Detect which cell encompasses the target text, then output its (x, y) center coordinate. 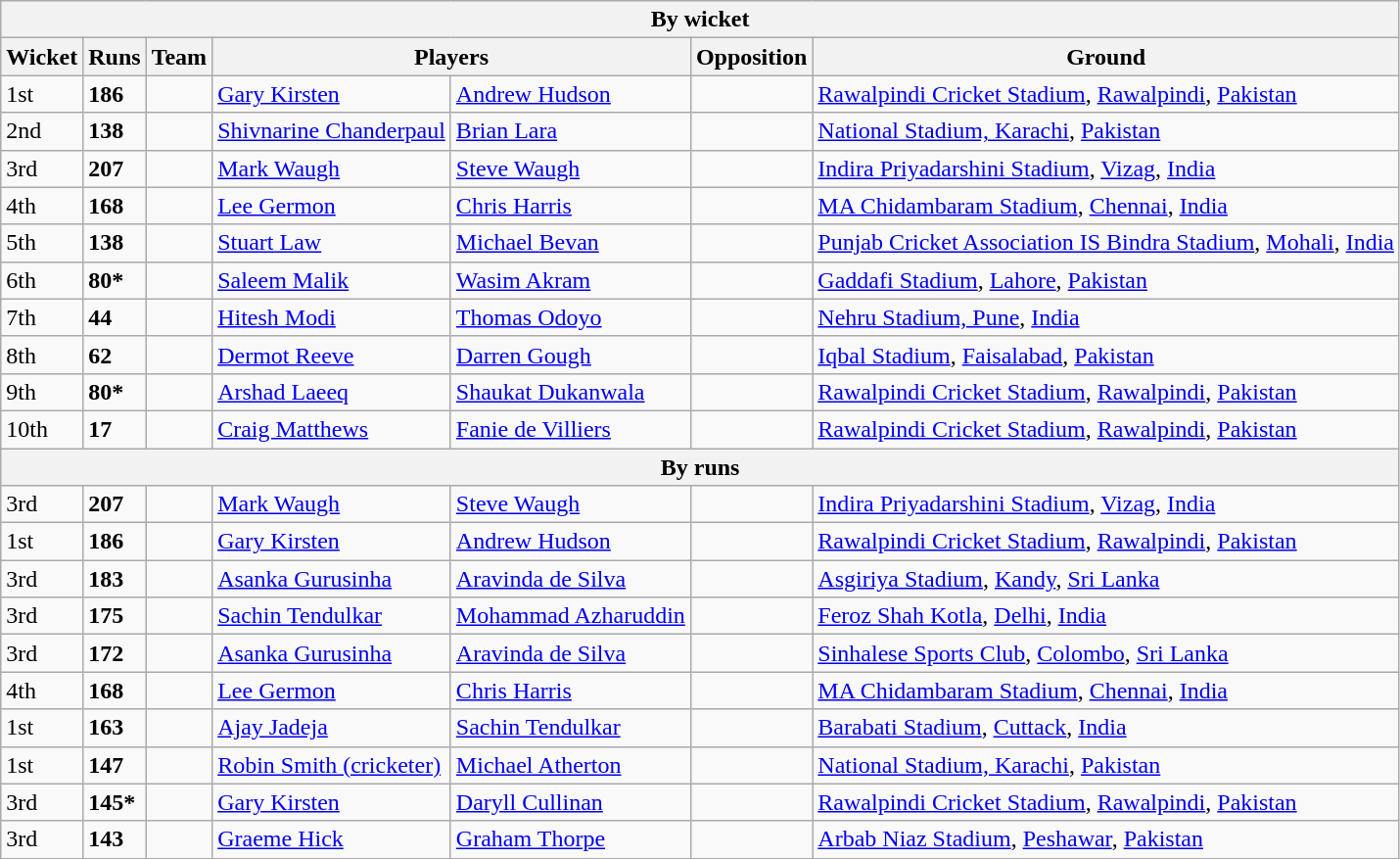
143 (115, 839)
Fanie de Villiers (570, 429)
Saleem Malik (332, 280)
Shaukat Dukanwala (570, 392)
Gaddafi Stadium, Lahore, Pakistan (1106, 280)
10th (42, 429)
17 (115, 429)
7th (42, 317)
6th (42, 280)
Shivnarine Chanderpaul (332, 131)
Runs (115, 57)
Nehru Stadium, Pune, India (1106, 317)
Opposition (751, 57)
Daryll Cullinan (570, 802)
Wicket (42, 57)
Team (179, 57)
172 (115, 653)
By wicket (701, 20)
Thomas Odoyo (570, 317)
Michael Bevan (570, 243)
Graeme Hick (332, 839)
147 (115, 765)
62 (115, 355)
Graham Thorpe (570, 839)
Asgiriya Stadium, Kandy, Sri Lanka (1106, 579)
163 (115, 728)
Dermot Reeve (332, 355)
183 (115, 579)
Darren Gough (570, 355)
Brian Lara (570, 131)
Feroz Shah Kotla, Delhi, India (1106, 616)
9th (42, 392)
145* (115, 802)
175 (115, 616)
Arshad Laeeq (332, 392)
Stuart Law (332, 243)
By runs (701, 467)
Sinhalese Sports Club, Colombo, Sri Lanka (1106, 653)
Robin Smith (cricketer) (332, 765)
2nd (42, 131)
Mohammad Azharuddin (570, 616)
Barabati Stadium, Cuttack, India (1106, 728)
Iqbal Stadium, Faisalabad, Pakistan (1106, 355)
5th (42, 243)
44 (115, 317)
Michael Atherton (570, 765)
Wasim Akram (570, 280)
Craig Matthews (332, 429)
Arbab Niaz Stadium, Peshawar, Pakistan (1106, 839)
Players (452, 57)
Punjab Cricket Association IS Bindra Stadium, Mohali, India (1106, 243)
Ground (1106, 57)
Hitesh Modi (332, 317)
8th (42, 355)
Ajay Jadeja (332, 728)
